From the cell containing the given text, extract its center point as (x, y) coordinate. 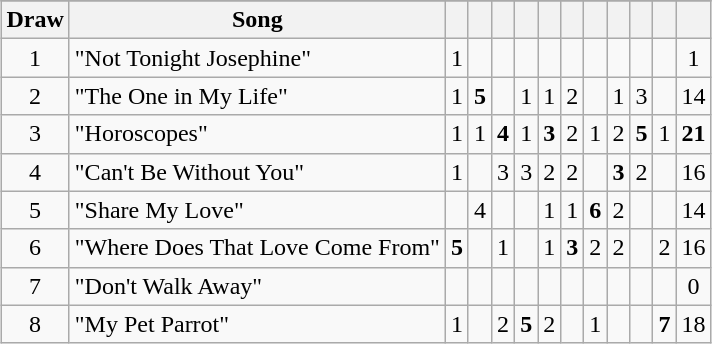
"Where Does That Love Come From" (257, 248)
Draw (35, 20)
"Horoscopes" (257, 134)
"Can't Be Without You" (257, 172)
"Share My Love" (257, 210)
"Don't Walk Away" (257, 286)
0 (694, 286)
21 (694, 134)
8 (35, 324)
"Not Tonight Josephine" (257, 58)
"My Pet Parrot" (257, 324)
18 (694, 324)
"The One in My Life" (257, 96)
Song (257, 20)
